Identify which cell holds the provided text, then report its [x, y] central coordinate. 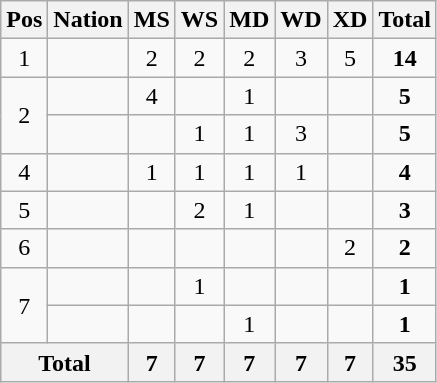
XD [350, 20]
35 [405, 362]
6 [24, 248]
Pos [24, 20]
WD [301, 20]
WS [199, 20]
MS [152, 20]
MD [250, 20]
Nation [88, 20]
14 [405, 58]
